Determine the (x, y) coordinate at the center of the cell enclosing the given text.  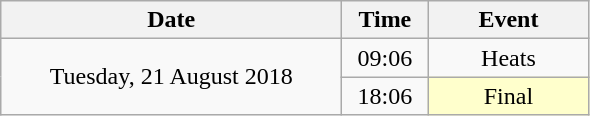
18:06 (385, 96)
Event (508, 20)
Date (172, 20)
Final (508, 96)
Tuesday, 21 August 2018 (172, 77)
Time (385, 20)
Heats (508, 58)
09:06 (385, 58)
